For the text-containing cell, return its midpoint in (X, Y) coordinate format. 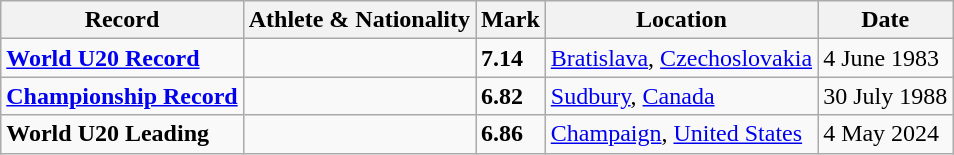
Record (122, 20)
6.86 (511, 134)
Sudbury, Canada (681, 96)
Date (886, 20)
World U20 Record (122, 58)
World U20 Leading (122, 134)
Championship Record (122, 96)
4 June 1983 (886, 58)
6.82 (511, 96)
Location (681, 20)
Athlete & Nationality (359, 20)
30 July 1988 (886, 96)
Mark (511, 20)
4 May 2024 (886, 134)
Bratislava, Czechoslovakia (681, 58)
Champaign, United States (681, 134)
7.14 (511, 58)
